Provide the [x, y] coordinate of the cell's center where the given text is located.  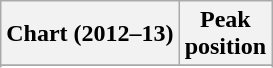
Peakposition [225, 34]
Chart (2012–13) [90, 34]
